Find where the given text appears and provide that cell's center as (x, y) coordinate. 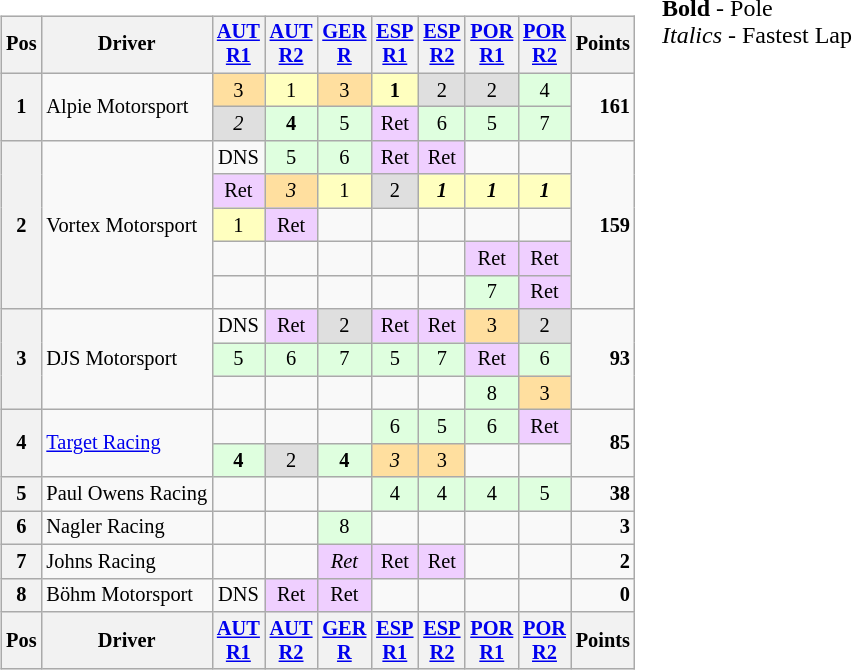
Nagler Racing (126, 528)
Vortex Motorsport (126, 225)
Johns Racing (126, 561)
85 (603, 444)
93 (603, 360)
0 (603, 595)
DJS Motorsport (126, 360)
Paul Owens Racing (126, 494)
159 (603, 225)
161 (603, 106)
Target Racing (126, 444)
Böhm Motorsport (126, 595)
38 (603, 494)
Alpie Motorsport (126, 106)
